Pinpoint the cell where the given text exists, returning its [x, y] midpoint coordinate. 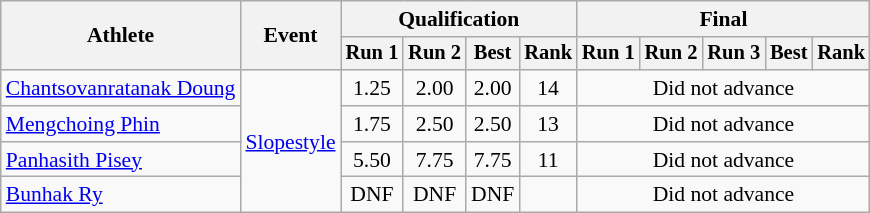
5.50 [372, 160]
Athlete [121, 36]
Qualification [459, 19]
11 [548, 160]
Slopestyle [290, 141]
13 [548, 124]
1.75 [372, 124]
Chantsovanratanak Doung [121, 88]
Panhasith Pisey [121, 160]
Event [290, 36]
Run 3 [734, 54]
Mengchoing Phin [121, 124]
14 [548, 88]
1.25 [372, 88]
Bunhak Ry [121, 195]
Final [724, 19]
